Find where the given text appears and provide that cell's center as (X, Y) coordinate. 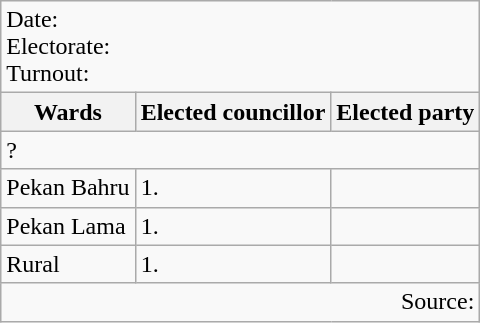
Wards (68, 112)
Pekan Bahru (68, 188)
Elected councillor (233, 112)
Date: Electorate: Turnout: (240, 47)
Source: (240, 302)
Elected party (406, 112)
Pekan Lama (68, 226)
? (240, 150)
Rural (68, 264)
